From the cell containing the given text, extract its center point as [x, y] coordinate. 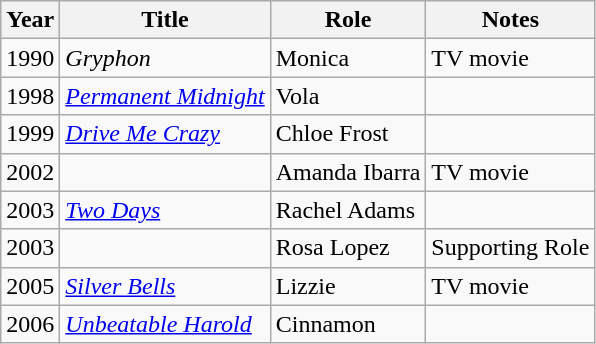
Drive Me Crazy [165, 134]
Gryphon [165, 58]
1990 [30, 58]
2002 [30, 172]
Supporting Role [510, 248]
Title [165, 20]
Silver Bells [165, 286]
Role [348, 20]
Monica [348, 58]
Unbeatable Harold [165, 324]
Cinnamon [348, 324]
Rachel Adams [348, 210]
2005 [30, 286]
1999 [30, 134]
Vola [348, 96]
2006 [30, 324]
Rosa Lopez [348, 248]
Chloe Frost [348, 134]
Year [30, 20]
Two Days [165, 210]
Amanda Ibarra [348, 172]
1998 [30, 96]
Lizzie [348, 286]
Notes [510, 20]
Permanent Midnight [165, 96]
